Capture the cell that displays the provided text and extract its [X, Y] central coordinate. 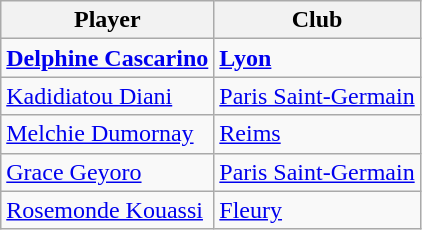
Delphine Cascarino [108, 58]
Reims [317, 134]
Player [108, 20]
Lyon [317, 58]
Rosemonde Kouassi [108, 210]
Melchie Dumornay [108, 134]
Club [317, 20]
Fleury [317, 210]
Grace Geyoro [108, 172]
Kadidiatou Diani [108, 96]
